Return the [x, y] coordinate for the center point of the cell that contains the specified text.  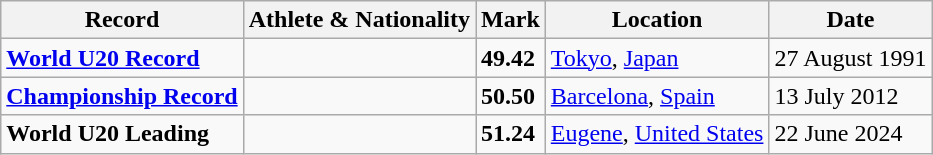
Eugene, United States [657, 134]
Barcelona, Spain [657, 96]
Championship Record [122, 96]
49.42 [511, 58]
13 July 2012 [850, 96]
Tokyo, Japan [657, 58]
51.24 [511, 134]
Record [122, 20]
World U20 Leading [122, 134]
World U20 Record [122, 58]
22 June 2024 [850, 134]
Mark [511, 20]
27 August 1991 [850, 58]
Location [657, 20]
Date [850, 20]
50.50 [511, 96]
Athlete & Nationality [359, 20]
